Return [X, Y] of the center of cell containing provided text 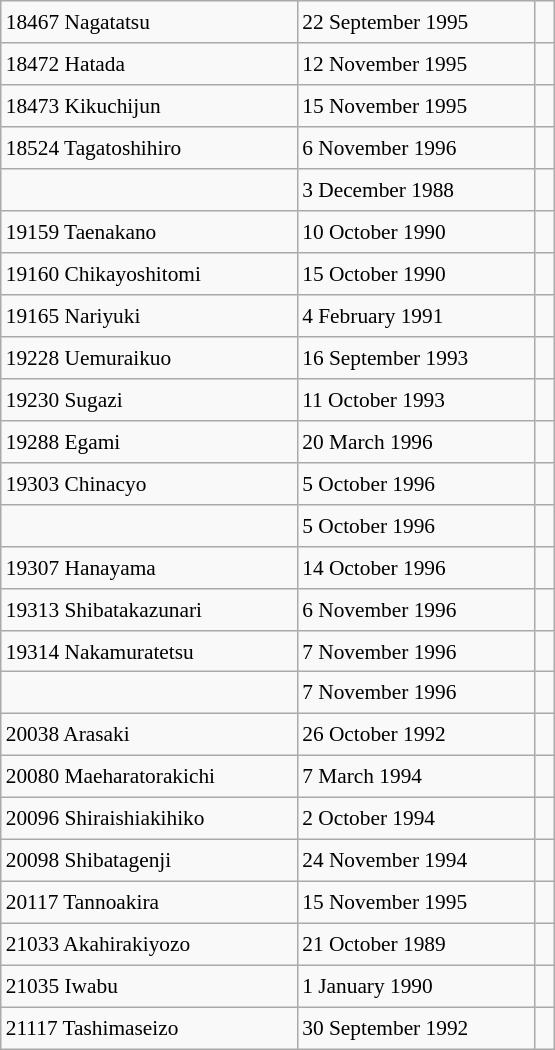
19288 Egami [149, 441]
19230 Sugazi [149, 399]
18472 Hatada [149, 64]
19314 Nakamuratetsu [149, 651]
30 September 1992 [416, 1028]
21033 Akahirakiyozo [149, 945]
21117 Tashimaseizo [149, 1028]
4 February 1991 [416, 316]
19303 Chinacyo [149, 483]
11 October 1993 [416, 399]
12 November 1995 [416, 64]
21035 Iwabu [149, 986]
19160 Chikayoshitomi [149, 274]
20098 Shibatagenji [149, 861]
7 March 1994 [416, 777]
24 November 1994 [416, 861]
20 March 1996 [416, 441]
1 January 1990 [416, 986]
10 October 1990 [416, 232]
20080 Maeharatorakichi [149, 777]
22 September 1995 [416, 22]
18473 Kikuchijun [149, 106]
3 December 1988 [416, 190]
19228 Uemuraikuo [149, 358]
26 October 1992 [416, 735]
18467 Nagatatsu [149, 22]
14 October 1996 [416, 567]
19307 Hanayama [149, 567]
21 October 1989 [416, 945]
16 September 1993 [416, 358]
18524 Tagatoshihiro [149, 148]
20096 Shiraishiakihiko [149, 819]
19313 Shibatakazunari [149, 609]
20038 Arasaki [149, 735]
19165 Nariyuki [149, 316]
15 October 1990 [416, 274]
2 October 1994 [416, 819]
20117 Tannoakira [149, 903]
19159 Taenakano [149, 232]
